Search for the cell housing the specified text and yield its (X, Y) center coordinate. 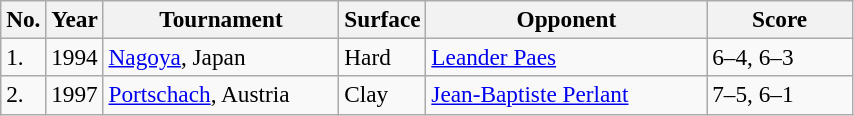
Hard (382, 57)
1. (24, 57)
1997 (74, 95)
Surface (382, 19)
Tournament (221, 19)
6–4, 6–3 (780, 57)
Opponent (566, 19)
1994 (74, 57)
No. (24, 19)
2. (24, 95)
Jean-Baptiste Perlant (566, 95)
Year (74, 19)
Leander Paes (566, 57)
Clay (382, 95)
Nagoya, Japan (221, 57)
Portschach, Austria (221, 95)
7–5, 6–1 (780, 95)
Score (780, 19)
